Capture the cell that displays the provided text and extract its [X, Y] central coordinate. 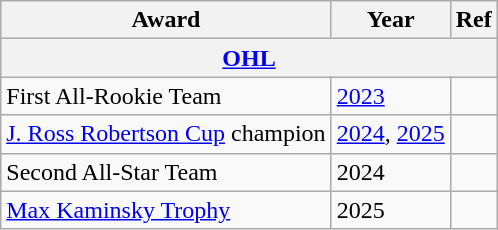
Year [390, 20]
2024, 2025 [390, 134]
J. Ross Robertson Cup champion [166, 134]
Ref [474, 20]
Max Kaminsky Trophy [166, 210]
Second All-Star Team [166, 172]
2025 [390, 210]
Award [166, 20]
First All-Rookie Team [166, 96]
2024 [390, 172]
OHL [249, 58]
2023 [390, 96]
